Scan for the cell matching the given text and deliver its (x, y) coordinate at center. 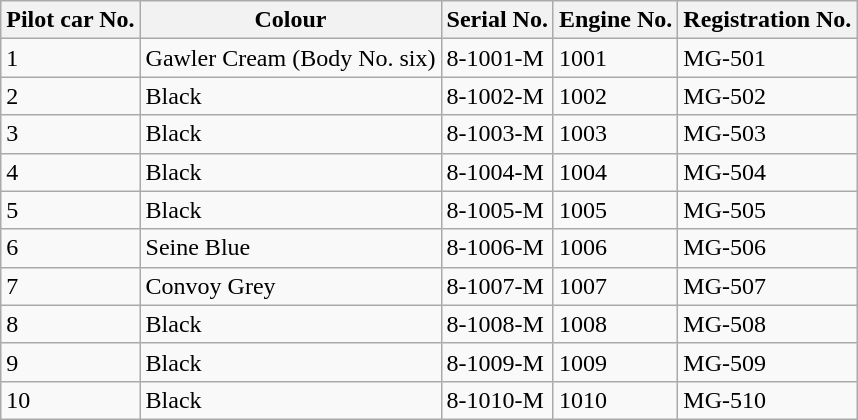
1 (70, 58)
MG-508 (768, 324)
8-1001-M (497, 58)
1001 (615, 58)
7 (70, 286)
10 (70, 400)
9 (70, 362)
Engine No. (615, 20)
Convoy Grey (290, 286)
MG-503 (768, 134)
Colour (290, 20)
8-1005-M (497, 210)
Gawler Cream (Body No. six) (290, 58)
1009 (615, 362)
8-1004-M (497, 172)
1008 (615, 324)
8-1002-M (497, 96)
1003 (615, 134)
MG-505 (768, 210)
MG-509 (768, 362)
MG-507 (768, 286)
5 (70, 210)
8-1007-M (497, 286)
1006 (615, 248)
1010 (615, 400)
1002 (615, 96)
Serial No. (497, 20)
1005 (615, 210)
3 (70, 134)
1004 (615, 172)
Seine Blue (290, 248)
8-1009-M (497, 362)
MG-506 (768, 248)
8-1006-M (497, 248)
MG-504 (768, 172)
8-1010-M (497, 400)
8-1003-M (497, 134)
MG-510 (768, 400)
1007 (615, 286)
MG-502 (768, 96)
Pilot car No. (70, 20)
8 (70, 324)
MG-501 (768, 58)
4 (70, 172)
6 (70, 248)
Registration No. (768, 20)
8-1008-M (497, 324)
2 (70, 96)
